Determine the [x, y] coordinate at the center of the cell enclosing the given text.  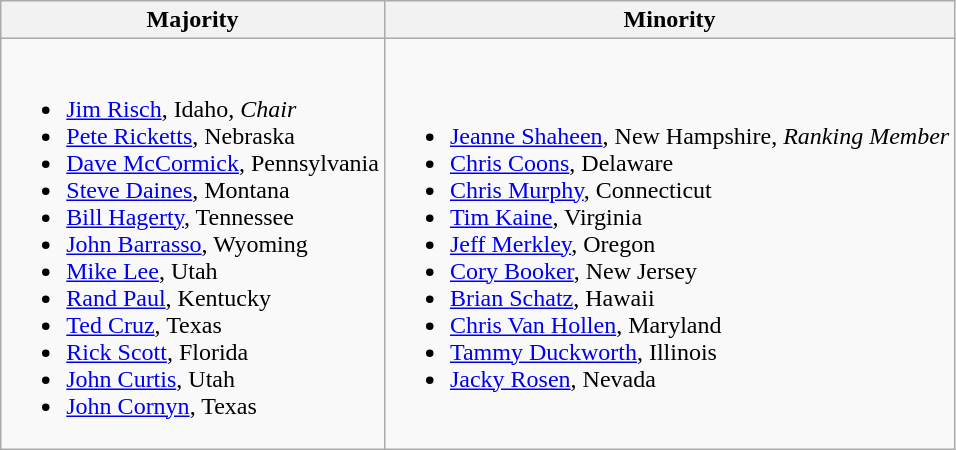
Minority [669, 20]
Majority [193, 20]
